Return the [x, y] coordinate for the center point of the cell that contains the specified text.  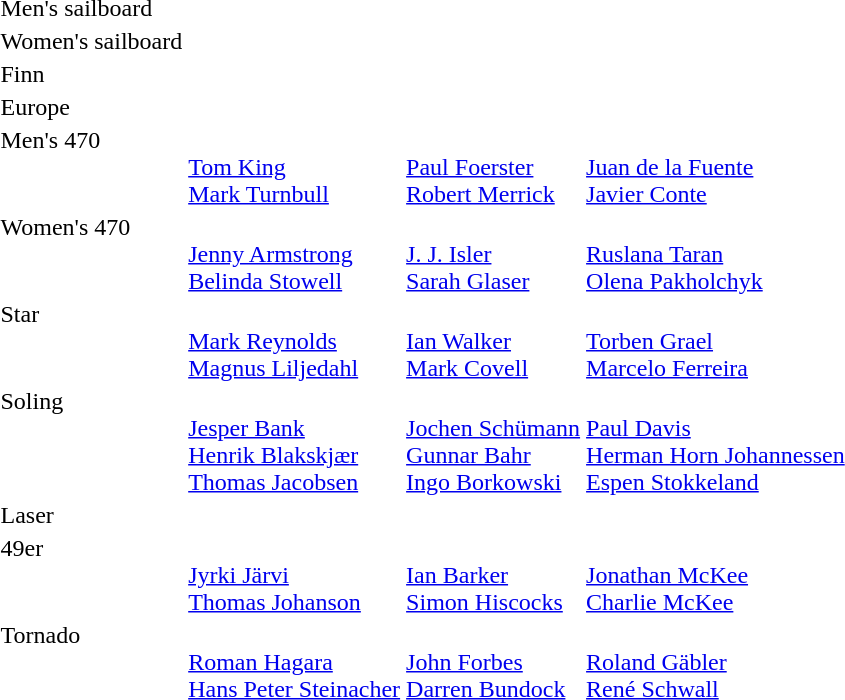
Jenny ArmstrongBelinda Stowell [294, 254]
Paul FoersterRobert Merrick [494, 167]
Jochen SchümannGunnar BahrIngo Borkowski [494, 442]
Mark ReynoldsMagnus Liljedahl [294, 341]
Ian BarkerSimon Hiscocks [494, 575]
Jesper BankHenrik BlakskjærThomas Jacobsen [294, 442]
Tom KingMark Turnbull [294, 167]
J. J. IslerSarah Glaser [494, 254]
Jyrki JärviThomas Johanson [294, 575]
Ian WalkerMark Covell [494, 341]
